Locate the cell with the specified text and output its (X, Y) center coordinate. 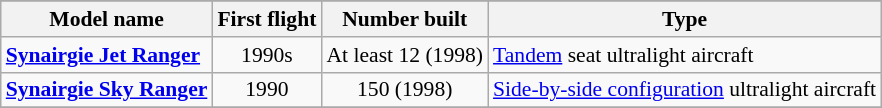
Number built (404, 19)
Synairgie Jet Ranger (107, 55)
Side-by-side configuration ultralight aircraft (684, 90)
First flight (266, 19)
Model name (107, 19)
1990 (266, 90)
At least 12 (1998) (404, 55)
150 (1998) (404, 90)
Synairgie Sky Ranger (107, 90)
1990s (266, 55)
Type (684, 19)
Tandem seat ultralight aircraft (684, 55)
